Extract the [X, Y] coordinate from the center of the cell holding the provided text.  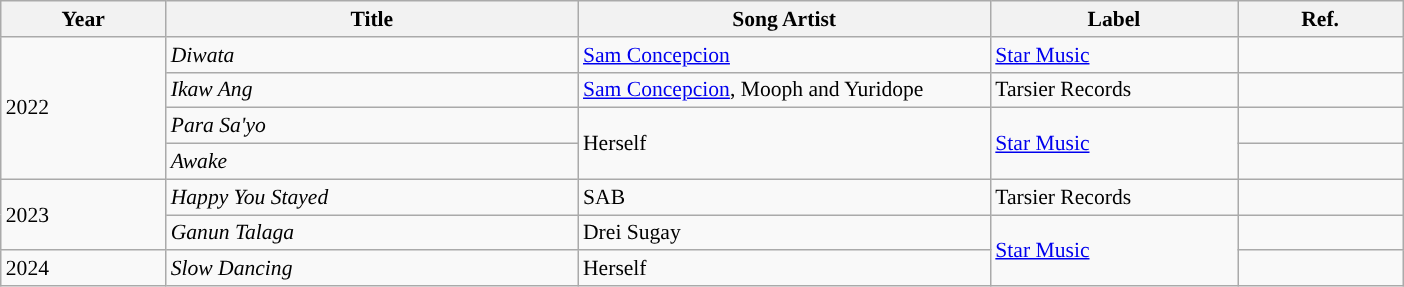
Slow Dancing [372, 269]
Label [1114, 19]
Sam Concepcion [784, 55]
Sam Concepcion, Mooph and Yuridope [784, 90]
Happy You Stayed [372, 197]
Title [372, 19]
Ganun Talaga [372, 233]
Ref. [1320, 19]
SAB [784, 197]
2022 [84, 108]
Year [84, 19]
2023 [84, 214]
Drei Sugay [784, 233]
2024 [84, 269]
Song Artist [784, 19]
Ikaw Ang [372, 90]
Para Sa'yo [372, 126]
Awake [372, 162]
Diwata [372, 55]
